Extract the (x, y) coordinate from the center of the cell holding the provided text.  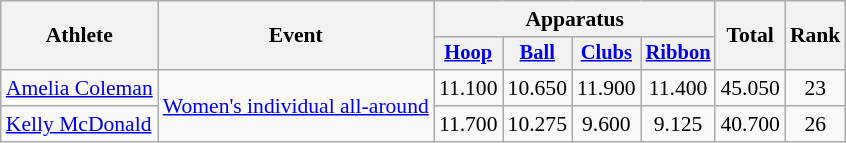
9.600 (606, 124)
Hoop (468, 54)
11.400 (678, 88)
11.700 (468, 124)
Amelia Coleman (80, 88)
Ribbon (678, 54)
23 (816, 88)
26 (816, 124)
40.700 (750, 124)
Kelly McDonald (80, 124)
11.900 (606, 88)
Apparatus (575, 19)
11.100 (468, 88)
45.050 (750, 88)
Women's individual all-around (296, 106)
Event (296, 36)
Athlete (80, 36)
9.125 (678, 124)
Rank (816, 36)
Total (750, 36)
10.275 (538, 124)
Clubs (606, 54)
Ball (538, 54)
10.650 (538, 88)
